Locate the cell with the specified text and output its [x, y] center coordinate. 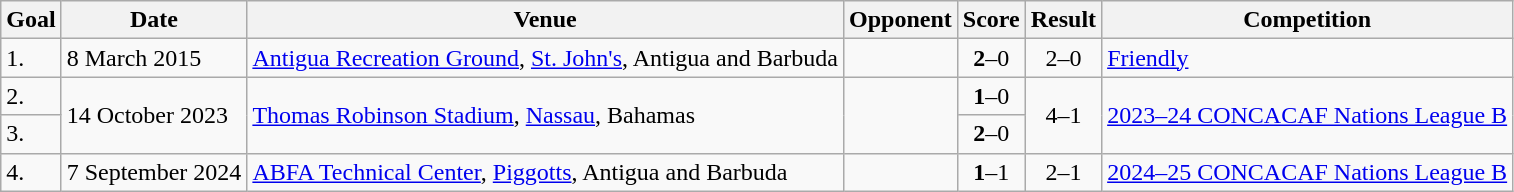
Result [1063, 20]
Score [991, 20]
2023–24 CONCACAF Nations League B [1308, 115]
Antigua Recreation Ground, St. John's, Antigua and Barbuda [546, 58]
1. [31, 58]
ABFA Technical Center, Piggotts, Antigua and Barbuda [546, 172]
Thomas Robinson Stadium, Nassau, Bahamas [546, 115]
14 October 2023 [154, 115]
1–1 [991, 172]
Opponent [900, 20]
Date [154, 20]
4. [31, 172]
3. [31, 134]
Goal [31, 20]
4–1 [1063, 115]
8 March 2015 [154, 58]
Competition [1308, 20]
1–0 [991, 96]
2024–25 CONCACAF Nations League B [1308, 172]
2. [31, 96]
7 September 2024 [154, 172]
Venue [546, 20]
Friendly [1308, 58]
2–1 [1063, 172]
